Return the (x, y) coordinate for the center point of the cell that contains the specified text.  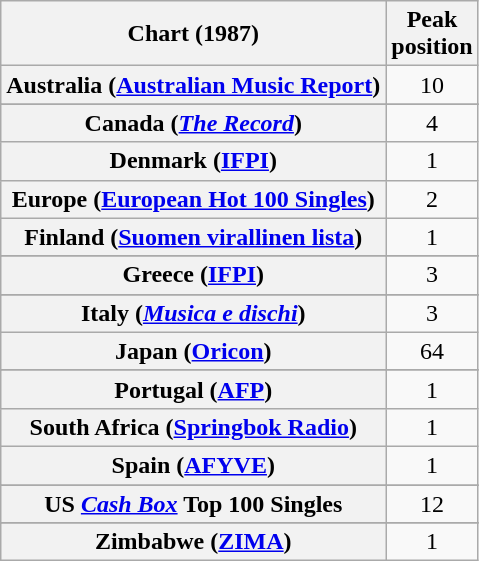
Europe (European Hot 100 Singles) (194, 199)
64 (432, 351)
Australia (Australian Music Report) (194, 85)
Spain (AFYVE) (194, 465)
Canada (The Record) (194, 123)
Greece (IFPI) (194, 275)
Chart (1987) (194, 34)
4 (432, 123)
12 (432, 503)
2 (432, 199)
Italy (Musica e dischi) (194, 313)
Peakposition (432, 34)
Japan (Oricon) (194, 351)
Zimbabwe (ZIMA) (194, 542)
US Cash Box Top 100 Singles (194, 503)
Finland (Suomen virallinen lista) (194, 237)
South Africa (Springbok Radio) (194, 427)
10 (432, 85)
Portugal (AFP) (194, 389)
Denmark (IFPI) (194, 161)
